Find where the given text appears and provide that cell's center as [X, Y] coordinate. 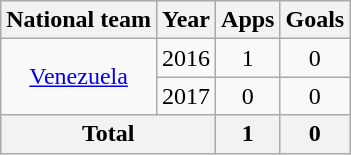
Goals [315, 20]
Apps [248, 20]
Year [186, 20]
Venezuela [79, 77]
2017 [186, 96]
2016 [186, 58]
National team [79, 20]
Total [108, 134]
